For the text-containing cell, return its midpoint in [X, Y] coordinate format. 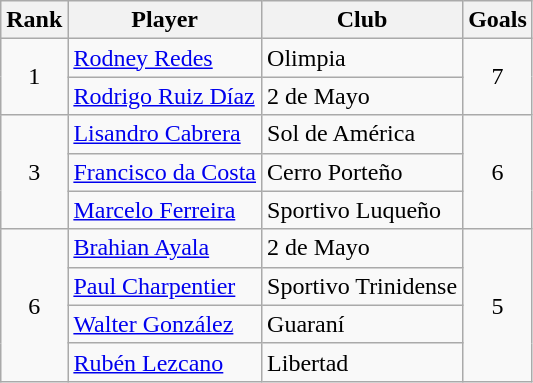
Francisco da Costa [165, 172]
Goals [498, 20]
Sportivo Luqueño [362, 210]
Player [165, 20]
Cerro Porteño [362, 172]
Lisandro Cabrera [165, 134]
Libertad [362, 362]
Marcelo Ferreira [165, 210]
1 [34, 77]
7 [498, 77]
Sol de América [362, 134]
Rank [34, 20]
Paul Charpentier [165, 286]
Olimpia [362, 58]
Rodrigo Ruiz Díaz [165, 96]
Rubén Lezcano [165, 362]
5 [498, 305]
Rodney Redes [165, 58]
Club [362, 20]
Sportivo Trinidense [362, 286]
3 [34, 172]
Guaraní [362, 324]
Brahian Ayala [165, 248]
Walter González [165, 324]
